Extract the [x, y] coordinate from the center of the cell holding the provided text.  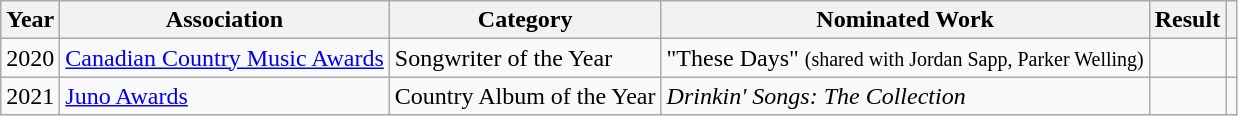
Country Album of the Year [525, 96]
Result [1187, 20]
"These Days" (shared with Jordan Sapp, Parker Welling) [905, 58]
Songwriter of the Year [525, 58]
2020 [30, 58]
Year [30, 20]
Drinkin' Songs: The Collection [905, 96]
Category [525, 20]
Association [224, 20]
Nominated Work [905, 20]
Juno Awards [224, 96]
Canadian Country Music Awards [224, 58]
2021 [30, 96]
